Detect which cell encompasses the target text, then output its [X, Y] center coordinate. 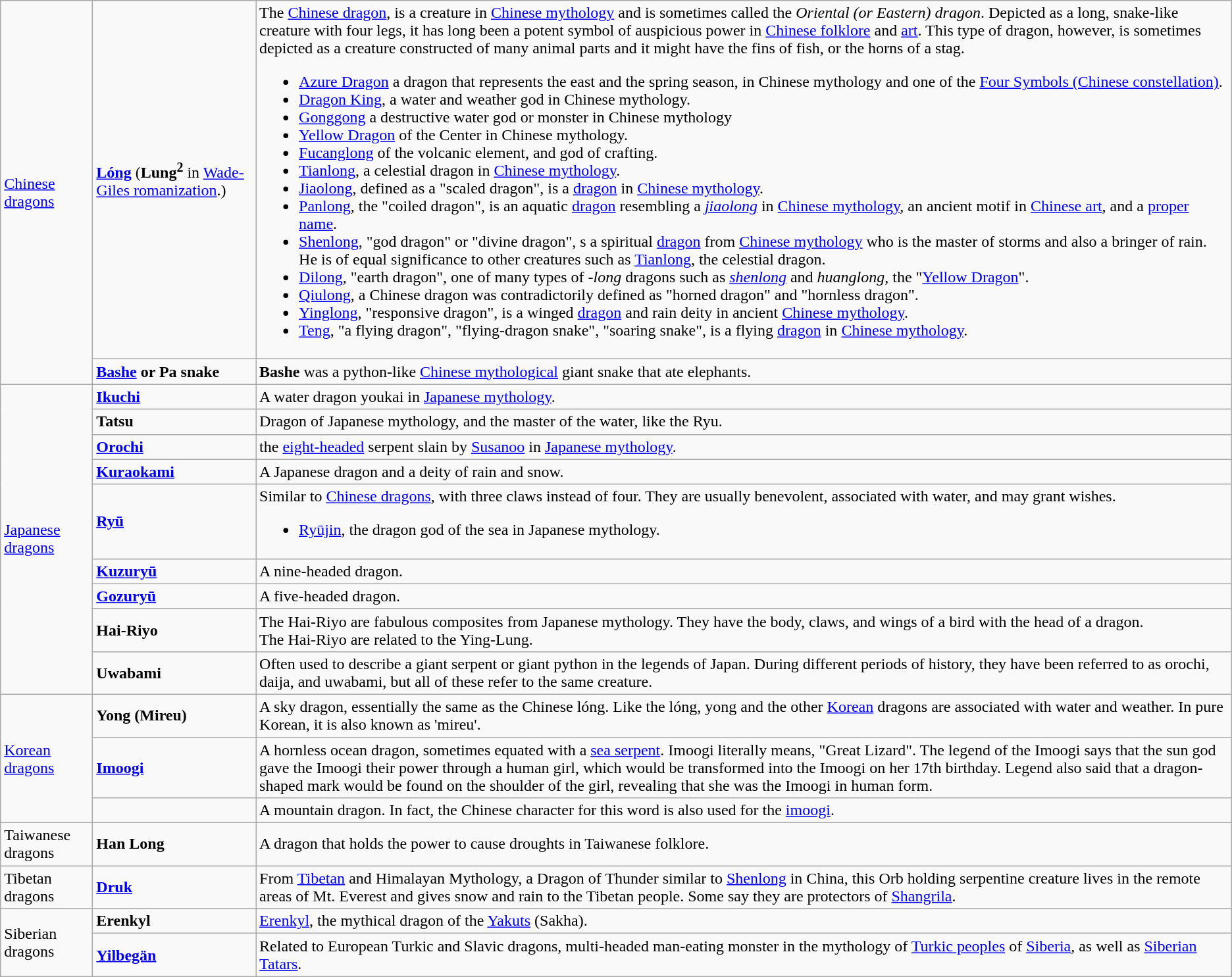
Tatsu [174, 422]
Tibetan dragons [47, 887]
Uwabami [174, 672]
Ikuchi [174, 397]
Siberian dragons [47, 942]
A water dragon youkai in Japanese mythology. [744, 397]
Kuraokami [174, 472]
Yong (Mireu) [174, 716]
Druk [174, 887]
Gozuryū [174, 596]
Bashe was a python-like Chinese mythological giant snake that ate elephants. [744, 372]
A five-headed dragon. [744, 596]
Imoogi [174, 767]
Ryū [174, 521]
A mountain dragon. In fact, the Chinese character for this word is also used for the imoogi. [744, 811]
Korean dragons [47, 758]
A Japanese dragon and a deity of rain and snow. [744, 472]
Kuzuryū [174, 571]
the eight-headed serpent slain by Susanoo in Japanese mythology. [744, 447]
Chinese dragons [47, 192]
Orochi [174, 447]
Hai-Riyo [174, 630]
A dragon that holds the power to cause droughts in Taiwanese folklore. [744, 845]
A nine-headed dragon. [744, 571]
Taiwanese dragons [47, 845]
Japanese dragons [47, 539]
Bashe or Pa snake [174, 372]
Han Long [174, 845]
Yilbegän [174, 955]
Dragon of Japanese mythology, and the master of the water, like the Ryu. [744, 422]
Lóng (Lung2 in Wade-Giles romanization.) [174, 180]
Erenkyl, the mythical dragon of the Yakuts (Sakha). [744, 921]
Erenkyl [174, 921]
